Output the [x, y] coordinate of the center of the cell containing the given text.  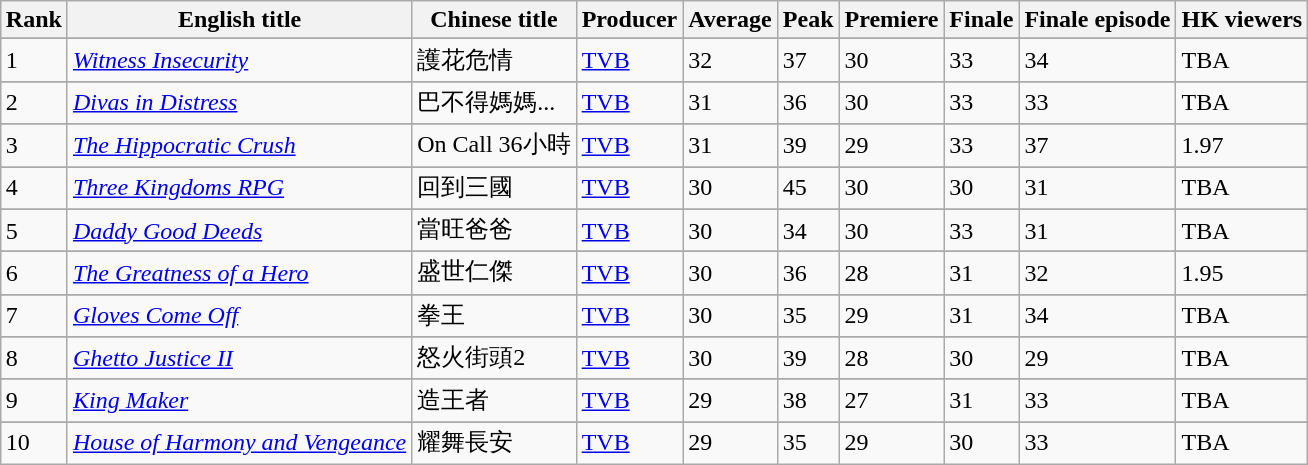
回到三國 [494, 188]
1.95 [1242, 274]
Finale episode [1098, 20]
5 [34, 230]
7 [34, 316]
King Maker [239, 400]
Producer [630, 20]
English title [239, 20]
護花危情 [494, 60]
Average [730, 20]
27 [892, 400]
當旺爸爸 [494, 230]
Rank [34, 20]
Finale [982, 20]
2 [34, 102]
8 [34, 358]
45 [808, 188]
Witness Insecurity [239, 60]
The Greatness of a Hero [239, 274]
Three Kingdoms RPG [239, 188]
耀舞長安 [494, 444]
巴不得媽媽... [494, 102]
Gloves Come Off [239, 316]
38 [808, 400]
怒火街頭2 [494, 358]
6 [34, 274]
造王者 [494, 400]
3 [34, 146]
The Hippocratic Crush [239, 146]
Daddy Good Deeds [239, 230]
4 [34, 188]
盛世仁傑 [494, 274]
10 [34, 444]
Premiere [892, 20]
HK viewers [1242, 20]
Ghetto Justice II [239, 358]
拳王 [494, 316]
1.97 [1242, 146]
Peak [808, 20]
On Call 36小時 [494, 146]
1 [34, 60]
Chinese title [494, 20]
Divas in Distress [239, 102]
9 [34, 400]
House of Harmony and Vengeance [239, 444]
